Find where the given text appears and provide that cell's center as [x, y] coordinate. 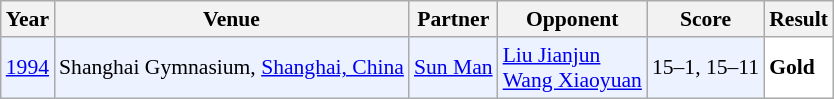
Shanghai Gymnasium, Shanghai, China [232, 68]
15–1, 15–11 [706, 68]
Sun Man [454, 68]
Year [28, 19]
Partner [454, 19]
1994 [28, 68]
Opponent [572, 19]
Liu Jianjun Wang Xiaoyuan [572, 68]
Gold [798, 68]
Score [706, 19]
Result [798, 19]
Venue [232, 19]
